Return (x, y) of the center of cell containing provided text 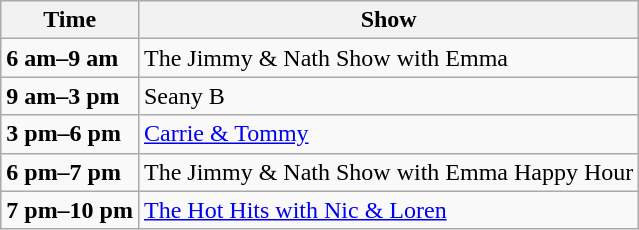
3 pm–6 pm (70, 134)
The Jimmy & Nath Show with Emma (388, 58)
7 pm–10 pm (70, 210)
Carrie & Tommy (388, 134)
Time (70, 20)
The Hot Hits with Nic & Loren (388, 210)
6 pm–7 pm (70, 172)
6 am–9 am (70, 58)
Show (388, 20)
The Jimmy & Nath Show with Emma Happy Hour (388, 172)
9 am–3 pm (70, 96)
Seany B (388, 96)
